Determine the [x, y] coordinate at the center of the cell enclosing the given text.  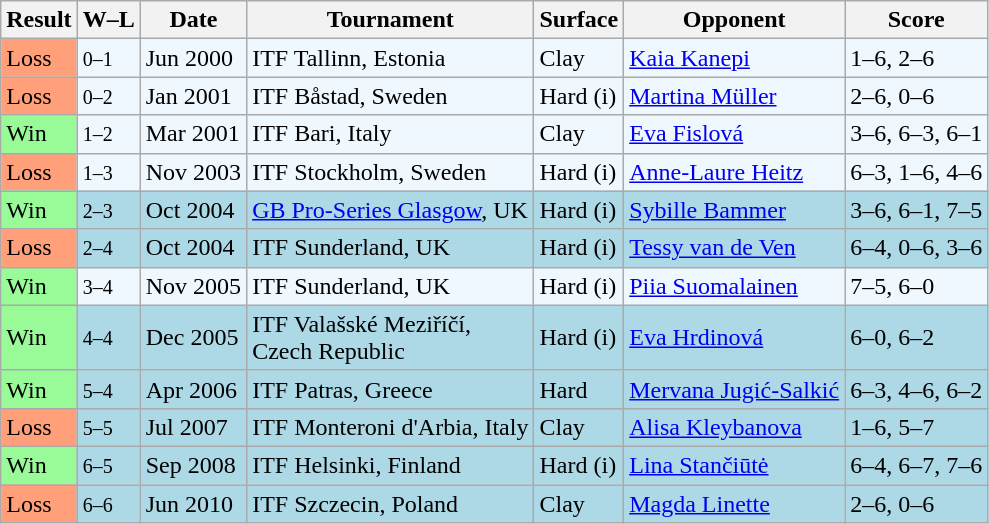
4–4 [108, 338]
3–6, 6–1, 7–5 [916, 210]
Eva Hrdinová [734, 338]
Nov 2005 [193, 286]
Mar 2001 [193, 134]
Apr 2006 [193, 389]
5–5 [108, 427]
6–3, 1–6, 4–6 [916, 172]
Magda Linette [734, 503]
Kaia Kanepi [734, 58]
1–2 [108, 134]
Score [916, 20]
ITF Monteroni d'Arbia, Italy [390, 427]
Jan 2001 [193, 96]
2–3 [108, 210]
Eva Fislová [734, 134]
Hard [579, 389]
ITF Stockholm, Sweden [390, 172]
Date [193, 20]
Lina Stančiūtė [734, 465]
5–4 [108, 389]
ITF Helsinki, Finland [390, 465]
2–4 [108, 248]
ITF Valašské Meziříčí, Czech Republic [390, 338]
6–6 [108, 503]
Anne-Laure Heitz [734, 172]
Opponent [734, 20]
0–2 [108, 96]
6–4, 0–6, 3–6 [916, 248]
Result [39, 20]
Tessy van de Ven [734, 248]
ITF Tallinn, Estonia [390, 58]
6–5 [108, 465]
3–4 [108, 286]
3–6, 6–3, 6–1 [916, 134]
1–3 [108, 172]
Alisa Kleybanova [734, 427]
ITF Båstad, Sweden [390, 96]
Mervana Jugić-Salkić [734, 389]
6–3, 4–6, 6–2 [916, 389]
Martina Müller [734, 96]
Sybille Bammer [734, 210]
1–6, 2–6 [916, 58]
6–0, 6–2 [916, 338]
Dec 2005 [193, 338]
Jun 2010 [193, 503]
Surface [579, 20]
Sep 2008 [193, 465]
ITF Szczecin, Poland [390, 503]
Piia Suomalainen [734, 286]
ITF Bari, Italy [390, 134]
W–L [108, 20]
Tournament [390, 20]
Jun 2000 [193, 58]
7–5, 6–0 [916, 286]
1–6, 5–7 [916, 427]
0–1 [108, 58]
GB Pro-Series Glasgow, UK [390, 210]
Nov 2003 [193, 172]
6–4, 6–7, 7–6 [916, 465]
Jul 2007 [193, 427]
ITF Patras, Greece [390, 389]
